Provide the (x, y) coordinate of the cell's center where the given text is located.  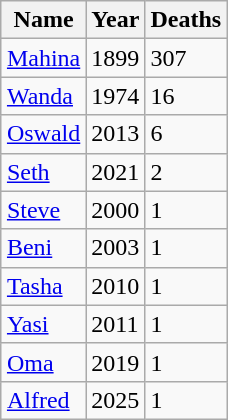
1899 (116, 58)
2025 (116, 400)
Seth (43, 172)
307 (186, 58)
2003 (116, 248)
6 (186, 134)
Beni (43, 248)
Alfred (43, 400)
2011 (116, 324)
1974 (116, 96)
2021 (116, 172)
Mahina (43, 58)
Year (116, 20)
2000 (116, 210)
Wanda (43, 96)
Steve (43, 210)
2 (186, 172)
Tasha (43, 286)
Oswald (43, 134)
Yasi (43, 324)
Name (43, 20)
2013 (116, 134)
16 (186, 96)
2019 (116, 362)
Oma (43, 362)
Deaths (186, 20)
2010 (116, 286)
